Locate the cell with the specified text and output its [x, y] center coordinate. 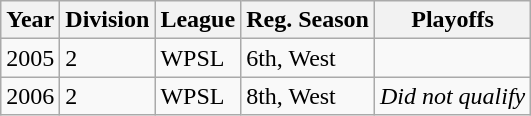
Playoffs [452, 20]
Reg. Season [308, 20]
2005 [30, 58]
League [198, 20]
8th, West [308, 96]
Division [108, 20]
Did not qualify [452, 96]
6th, West [308, 58]
2006 [30, 96]
Year [30, 20]
